Scan for the cell matching the given text and deliver its [x, y] coordinate at center. 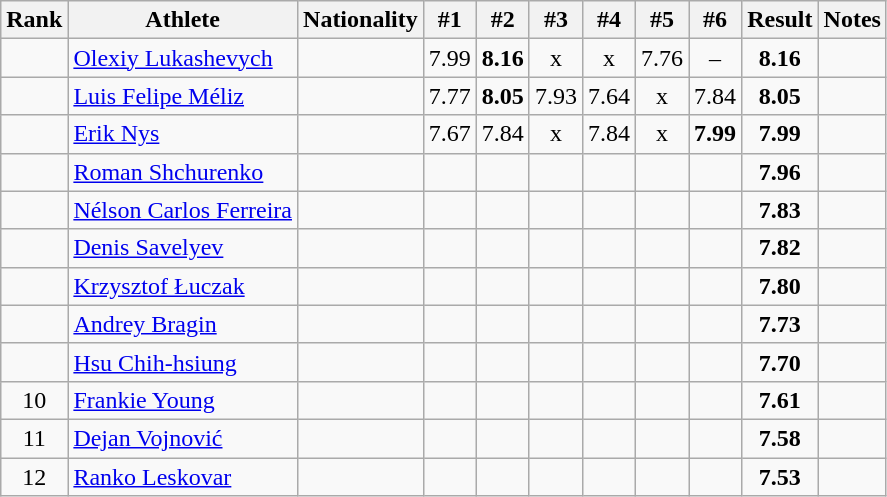
Nationality [361, 20]
7.93 [556, 96]
7.70 [780, 362]
Olexiy Lukashevych [183, 58]
Nélson Carlos Ferreira [183, 210]
Andrey Bragin [183, 324]
#3 [556, 20]
Athlete [183, 20]
7.83 [780, 210]
7.67 [450, 134]
7.58 [780, 438]
#1 [450, 20]
#6 [716, 20]
7.76 [662, 58]
Denis Savelyev [183, 248]
11 [34, 438]
Roman Shchurenko [183, 172]
10 [34, 400]
7.77 [450, 96]
Erik Nys [183, 134]
Hsu Chih-hsiung [183, 362]
7.96 [780, 172]
7.53 [780, 477]
#2 [502, 20]
Ranko Leskovar [183, 477]
#4 [608, 20]
#5 [662, 20]
12 [34, 477]
7.64 [608, 96]
– [716, 58]
7.80 [780, 286]
7.61 [780, 400]
Notes [852, 20]
Luis Felipe Méliz [183, 96]
Dejan Vojnović [183, 438]
Result [780, 20]
Rank [34, 20]
7.82 [780, 248]
Frankie Young [183, 400]
7.73 [780, 324]
Krzysztof Łuczak [183, 286]
